Return the (X, Y) coordinate for the center point of the cell that contains the specified text.  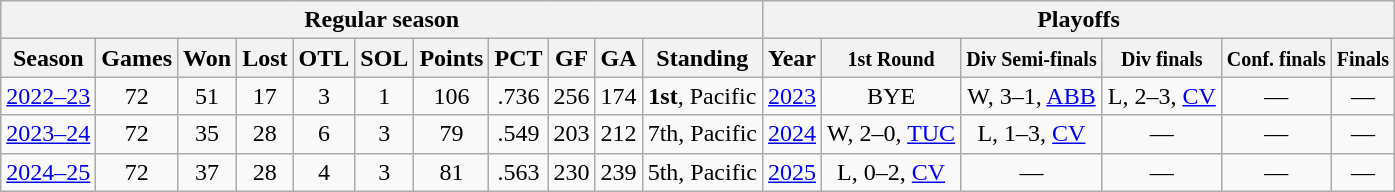
Lost (265, 58)
.736 (518, 96)
1st, Pacific (702, 96)
256 (572, 96)
239 (618, 172)
.563 (518, 172)
L, 0–2, CV (892, 172)
7th, Pacific (702, 134)
L, 1–3, CV (1032, 134)
51 (208, 96)
230 (572, 172)
2023–24 (48, 134)
.549 (518, 134)
W, 3–1, ABB (1032, 96)
Standing (702, 58)
Finals (1362, 58)
OTL (324, 58)
Season (48, 58)
6 (324, 134)
17 (265, 96)
1st Round (892, 58)
PCT (518, 58)
Won (208, 58)
Games (137, 58)
79 (452, 134)
2022–23 (48, 96)
212 (618, 134)
2023 (792, 96)
1 (384, 96)
35 (208, 134)
GF (572, 58)
37 (208, 172)
4 (324, 172)
2024 (792, 134)
106 (452, 96)
Year (792, 58)
2024–25 (48, 172)
Points (452, 58)
W, 2–0, TUC (892, 134)
Div finals (1162, 58)
L, 2–3, CV (1162, 96)
203 (572, 134)
Div Semi-finals (1032, 58)
SOL (384, 58)
174 (618, 96)
81 (452, 172)
5th, Pacific (702, 172)
GA (618, 58)
Conf. finals (1276, 58)
2025 (792, 172)
BYE (892, 96)
Playoffs (1079, 20)
Regular season (382, 20)
